Capture the cell that displays the provided text and extract its [x, y] central coordinate. 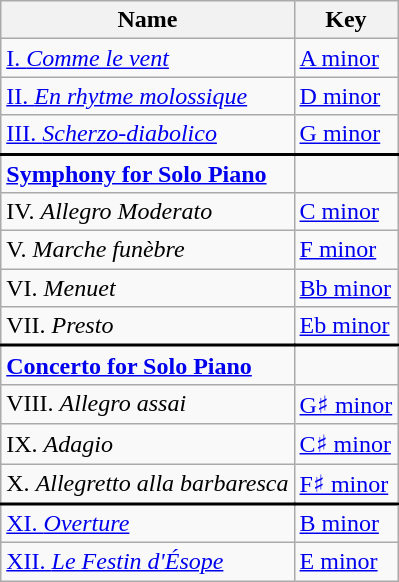
G minor [346, 134]
Eb minor [346, 326]
A minor [346, 58]
XII. Le Festin d'Ésope [148, 562]
VII. Presto [148, 326]
IX. Adagio [148, 444]
G♯ minor [346, 404]
X. Allegretto alla barbaresca [148, 484]
XI. Overture [148, 524]
VI. Menuet [148, 288]
D minor [346, 96]
B minor [346, 524]
V. Marche funèbre [148, 250]
Bb minor [346, 288]
C♯ minor [346, 444]
E minor [346, 562]
Symphony for Solo Piano [148, 174]
III. Scherzo-diabolico [148, 134]
Name [148, 20]
VIII. Allegro assai [148, 404]
I. Comme le vent [148, 58]
F minor [346, 250]
IV. Allegro Moderato [148, 212]
II. En rhytme molossique [148, 96]
F♯ minor [346, 484]
C minor [346, 212]
Concerto for Solo Piano [148, 366]
Key [346, 20]
